Extract the (x, y) coordinate from the center of the cell holding the provided text.  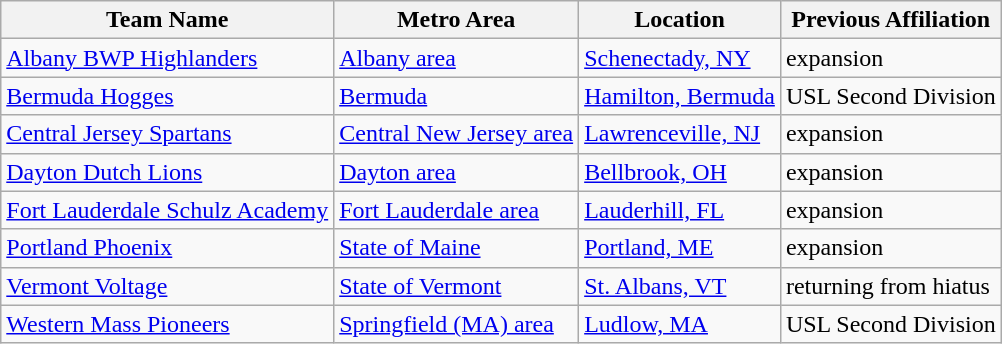
Albany area (456, 58)
Lawrenceville, NJ (680, 134)
Bermuda (456, 96)
Western Mass Pioneers (168, 324)
Previous Affiliation (890, 20)
Bellbrook, OH (680, 172)
returning from hiatus (890, 286)
Dayton Dutch Lions (168, 172)
Vermont Voltage (168, 286)
St. Albans, VT (680, 286)
Team Name (168, 20)
Albany BWP Highlanders (168, 58)
Hamilton, Bermuda (680, 96)
Lauderhill, FL (680, 210)
Dayton area (456, 172)
State of Vermont (456, 286)
Portland Phoenix (168, 248)
Ludlow, MA (680, 324)
State of Maine (456, 248)
Portland, ME (680, 248)
Central New Jersey area (456, 134)
Location (680, 20)
Bermuda Hogges (168, 96)
Schenectady, NY (680, 58)
Springfield (MA) area (456, 324)
Fort Lauderdale area (456, 210)
Central Jersey Spartans (168, 134)
Fort Lauderdale Schulz Academy (168, 210)
Metro Area (456, 20)
